Capture the cell that displays the provided text and extract its (x, y) central coordinate. 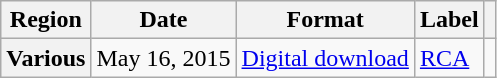
Digital download (325, 58)
Region (46, 20)
Date (164, 20)
RCA (449, 58)
Label (449, 20)
May 16, 2015 (164, 58)
Various (46, 58)
Format (325, 20)
